Find where the given text appears and provide that cell's center as [X, Y] coordinate. 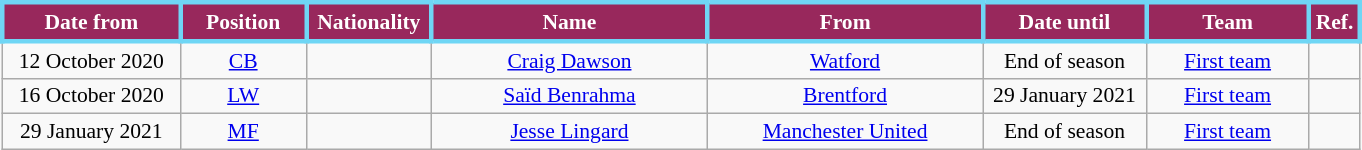
Jesse Lingard [570, 132]
Manchester United [845, 132]
16 October 2020 [91, 96]
Craig Dawson [570, 60]
MF [243, 132]
LW [243, 96]
Date until [1064, 22]
Saïd Benrahma [570, 96]
From [845, 22]
Date from [91, 22]
Brentford [845, 96]
Nationality [369, 22]
12 October 2020 [91, 60]
Position [243, 22]
CB [243, 60]
Watford [845, 60]
Team [1228, 22]
Name [570, 22]
Ref. [1334, 22]
